Return the [x, y] coordinate for the center point of the cell that contains the specified text.  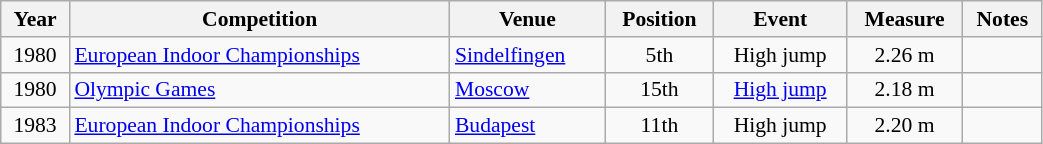
Olympic Games [260, 90]
Measure [905, 19]
1983 [36, 126]
2.18 m [905, 90]
2.20 m [905, 126]
11th [660, 126]
Competition [260, 19]
Moscow [528, 90]
Position [660, 19]
2.26 m [905, 55]
Venue [528, 19]
Event [780, 19]
Year [36, 19]
Sindelfingen [528, 55]
5th [660, 55]
Notes [1003, 19]
15th [660, 90]
Budapest [528, 126]
